Extract the (X, Y) coordinate from the center of the cell holding the provided text.  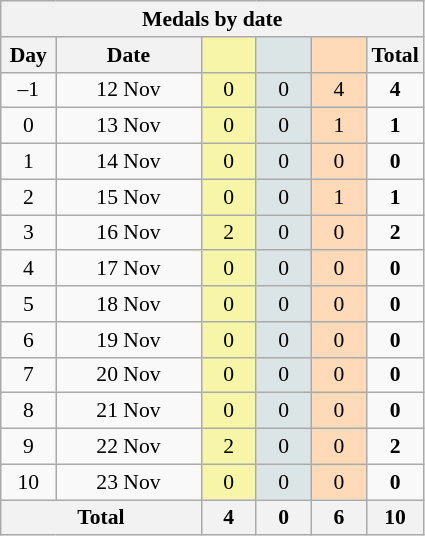
22 Nov (128, 447)
3 (28, 233)
16 Nov (128, 233)
–1 (28, 90)
9 (28, 447)
Medals by date (212, 19)
Date (128, 55)
8 (28, 411)
17 Nov (128, 269)
Day (28, 55)
13 Nov (128, 126)
21 Nov (128, 411)
20 Nov (128, 375)
5 (28, 304)
19 Nov (128, 340)
7 (28, 375)
18 Nov (128, 304)
14 Nov (128, 162)
15 Nov (128, 197)
12 Nov (128, 90)
23 Nov (128, 482)
